Find where the given text appears and provide that cell's center as (X, Y) coordinate. 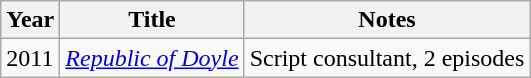
2011 (30, 58)
Script consultant, 2 episodes (387, 58)
Title (152, 20)
Republic of Doyle (152, 58)
Notes (387, 20)
Year (30, 20)
